For the text-containing cell, return its midpoint in (x, y) coordinate format. 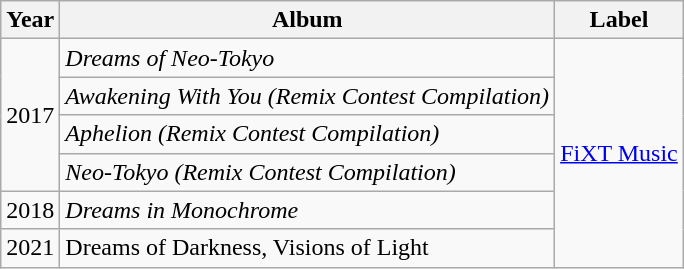
Dreams of Darkness, Visions of Light (308, 248)
Neo-Tokyo (Remix Contest Compilation) (308, 172)
Label (620, 20)
Dreams in Monochrome (308, 210)
Aphelion (Remix Contest Compilation) (308, 134)
Album (308, 20)
Dreams of Neo-Tokyo (308, 58)
2017 (30, 115)
Awakening With You (Remix Contest Compilation) (308, 96)
2021 (30, 248)
2018 (30, 210)
Year (30, 20)
FiXT Music (620, 153)
